Output the [x, y] coordinate of the center of the cell containing the given text.  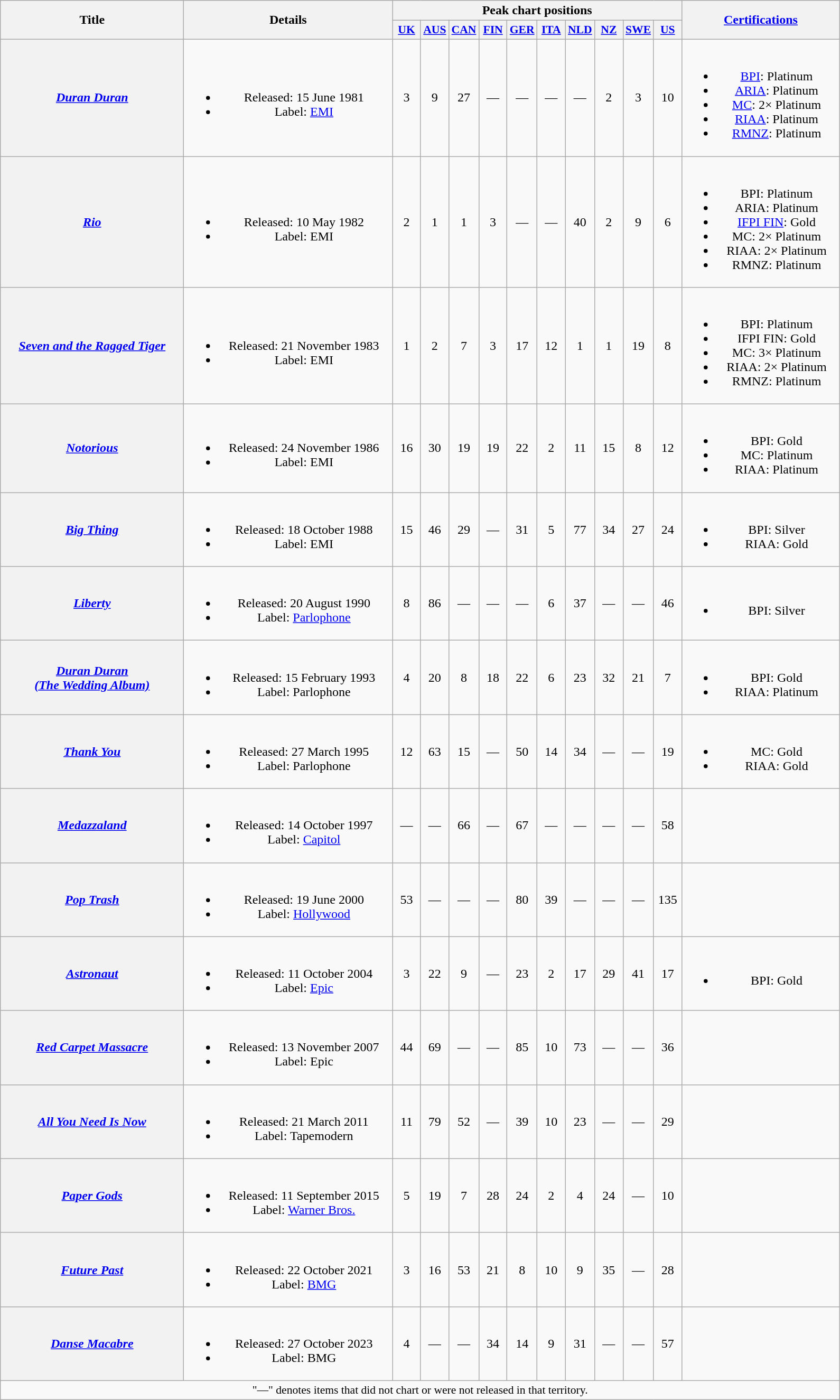
Released: 21 November 1983Label: EMI [288, 346]
85 [522, 1047]
BPI: SilverRIAA: Gold [761, 530]
MC: GoldRIAA: Gold [761, 752]
79 [434, 1121]
UK [407, 30]
57 [668, 1343]
35 [609, 1269]
41 [638, 973]
Title [92, 20]
20 [434, 678]
AUS [434, 30]
63 [434, 752]
Released: 13 November 2007Label: Epic [288, 1047]
135 [668, 900]
Released: 11 September 2015Label: Warner Bros. [288, 1195]
Duran Duran(The Wedding Album) [92, 678]
32 [609, 678]
58 [668, 826]
ITA [552, 30]
GER [522, 30]
Released: 14 October 1997Label: Capitol [288, 826]
Released: 27 March 1995Label: Parlophone [288, 752]
BPI: GoldRIAA: Platinum [761, 678]
40 [580, 222]
Released: 24 November 1986Label: EMI [288, 448]
Future Past [92, 1269]
BPI: PlatinumARIA: PlatinumIFPI FIN: GoldMC: 2× PlatinumRIAA: 2× PlatinumRMNZ: Platinum [761, 222]
Released: 20 August 1990Label: Parlophone [288, 604]
Medazzaland [92, 826]
80 [522, 900]
18 [492, 678]
BPI: PlatinumIFPI FIN: GoldMC: 3× PlatinumRIAA: 2× PlatinumRMNZ: Platinum [761, 346]
BPI: GoldMC: PlatinumRIAA: Platinum [761, 448]
Released: 11 October 2004Label: Epic [288, 973]
Released: 19 June 2000Label: Hollywood [288, 900]
Released: 22 October 2021Label: BMG [288, 1269]
69 [434, 1047]
Thank You [92, 752]
Released: 15 February 1993Label: Parlophone [288, 678]
Rio [92, 222]
CAN [464, 30]
Red Carpet Massacre [92, 1047]
Notorious [92, 448]
52 [464, 1121]
86 [434, 604]
US [668, 30]
77 [580, 530]
Big Thing [92, 530]
Danse Macabre [92, 1343]
BPI: Silver [761, 604]
67 [522, 826]
All You Need Is Now [92, 1121]
44 [407, 1047]
FIN [492, 30]
Astronaut [92, 973]
NLD [580, 30]
SWE [638, 30]
Liberty [92, 604]
36 [668, 1047]
Pop Trash [92, 900]
30 [434, 448]
Released: 15 June 1981Label: EMI [288, 97]
Released: 27 October 2023Label: BMG [288, 1343]
66 [464, 826]
BPI: Gold [761, 973]
50 [522, 752]
"—" denotes items that did not chart or were not released in that territory. [421, 1390]
NZ [609, 30]
Duran Duran [92, 97]
Paper Gods [92, 1195]
Released: 18 October 1988Label: EMI [288, 530]
BPI: PlatinumARIA: PlatinumMC: 2× PlatinumRIAA: PlatinumRMNZ: Platinum [761, 97]
Certifications [761, 20]
73 [580, 1047]
Peak chart positions [537, 11]
Seven and the Ragged Tiger [92, 346]
Released: 21 March 2011Label: Tapemodern [288, 1121]
Released: 10 May 1982Label: EMI [288, 222]
37 [580, 604]
Details [288, 20]
